Find where the given text appears and provide that cell's center as (X, Y) coordinate. 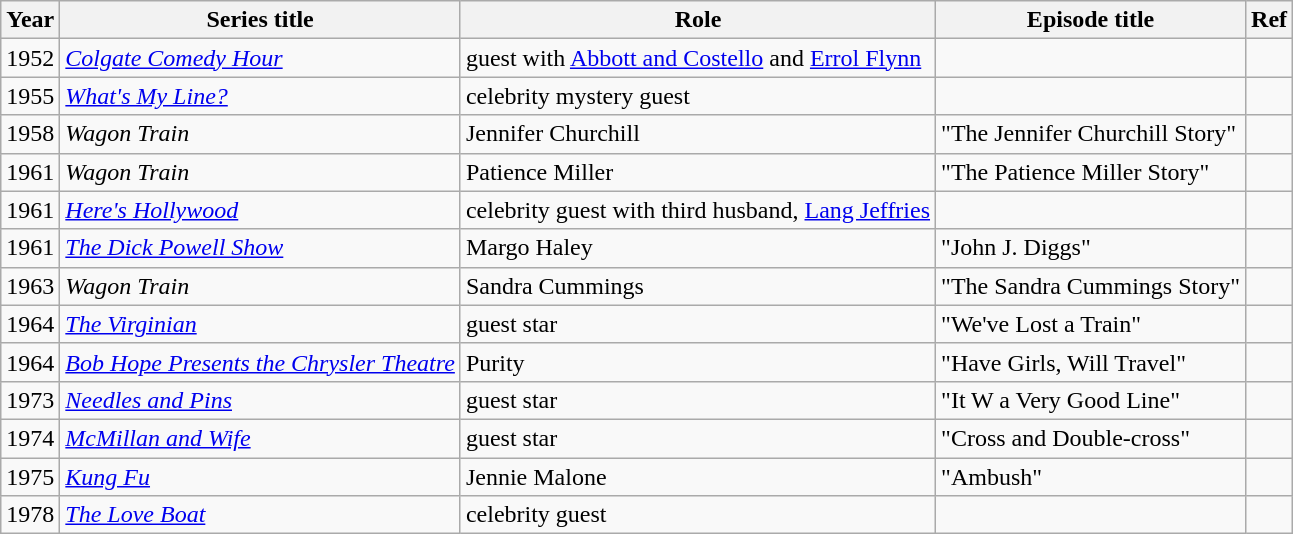
"John J. Diggs" (1091, 248)
McMillan and Wife (260, 438)
The Virginian (260, 324)
1963 (30, 286)
1973 (30, 400)
1958 (30, 134)
Ref (1270, 20)
1955 (30, 96)
Purity (698, 362)
Episode title (1091, 20)
1974 (30, 438)
"The Sandra Cummings Story" (1091, 286)
1978 (30, 515)
What's My Line? (260, 96)
Patience Miller (698, 172)
celebrity mystery guest (698, 96)
Here's Hollywood (260, 210)
Colgate Comedy Hour (260, 58)
The Dick Powell Show (260, 248)
guest with Abbott and Costello and Errol Flynn (698, 58)
The Love Boat (260, 515)
Margo Haley (698, 248)
Jennie Malone (698, 477)
"We've Lost a Train" (1091, 324)
Bob Hope Presents the Chrysler Theatre (260, 362)
"It W a Very Good Line" (1091, 400)
"Ambush" (1091, 477)
Needles and Pins (260, 400)
Role (698, 20)
celebrity guest (698, 515)
"The Patience Miller Story" (1091, 172)
Kung Fu (260, 477)
"The Jennifer Churchill Story" (1091, 134)
1952 (30, 58)
"Have Girls, Will Travel" (1091, 362)
1975 (30, 477)
Year (30, 20)
Sandra Cummings (698, 286)
"Cross and Double-cross" (1091, 438)
celebrity guest with third husband, Lang Jeffries (698, 210)
Jennifer Churchill (698, 134)
Series title (260, 20)
